Pinpoint the cell where the given text exists, returning its [x, y] midpoint coordinate. 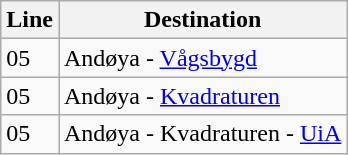
Destination [202, 20]
Line [30, 20]
Andøya - Vågsbygd [202, 58]
Andøya - Kvadraturen - UiA [202, 134]
Andøya - Kvadraturen [202, 96]
